Extract the [X, Y] coordinate from the center of the cell holding the provided text.  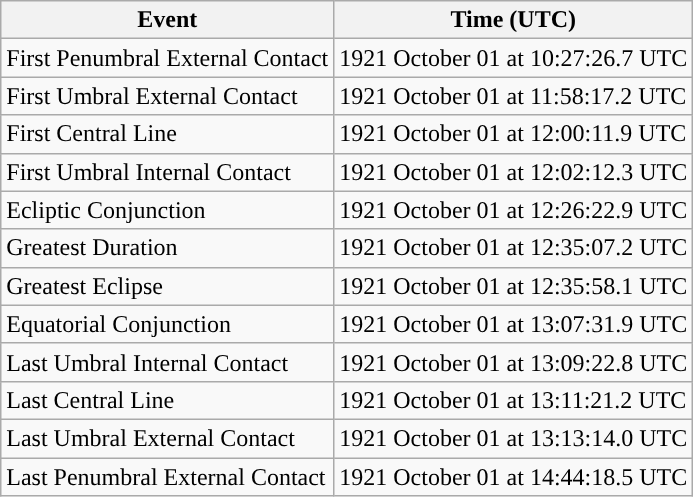
1921 October 01 at 13:13:14.0 UTC [514, 438]
1921 October 01 at 14:44:18.5 UTC [514, 477]
1921 October 01 at 12:26:22.9 UTC [514, 210]
First Umbral Internal Contact [168, 172]
Last Penumbral External Contact [168, 477]
Equatorial Conjunction [168, 324]
Ecliptic Conjunction [168, 210]
Time (UTC) [514, 20]
Last Umbral External Contact [168, 438]
Greatest Duration [168, 248]
First Central Line [168, 134]
1921 October 01 at 12:35:58.1 UTC [514, 286]
Last Central Line [168, 400]
1921 October 01 at 10:27:26.7 UTC [514, 58]
Last Umbral Internal Contact [168, 362]
Greatest Eclipse [168, 286]
1921 October 01 at 13:07:31.9 UTC [514, 324]
1921 October 01 at 11:58:17.2 UTC [514, 96]
First Penumbral External Contact [168, 58]
1921 October 01 at 13:11:21.2 UTC [514, 400]
1921 October 01 at 12:02:12.3 UTC [514, 172]
1921 October 01 at 13:09:22.8 UTC [514, 362]
1921 October 01 at 12:35:07.2 UTC [514, 248]
First Umbral External Contact [168, 96]
1921 October 01 at 12:00:11.9 UTC [514, 134]
Event [168, 20]
